For the text-containing cell, return its midpoint in [X, Y] coordinate format. 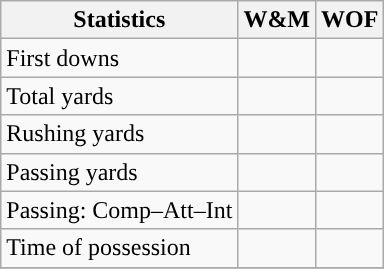
First downs [120, 58]
W&M [277, 20]
Passing: Comp–Att–Int [120, 210]
WOF [350, 20]
Passing yards [120, 172]
Rushing yards [120, 134]
Statistics [120, 20]
Total yards [120, 96]
Time of possession [120, 248]
